Scan for the cell matching the given text and deliver its (X, Y) coordinate at center. 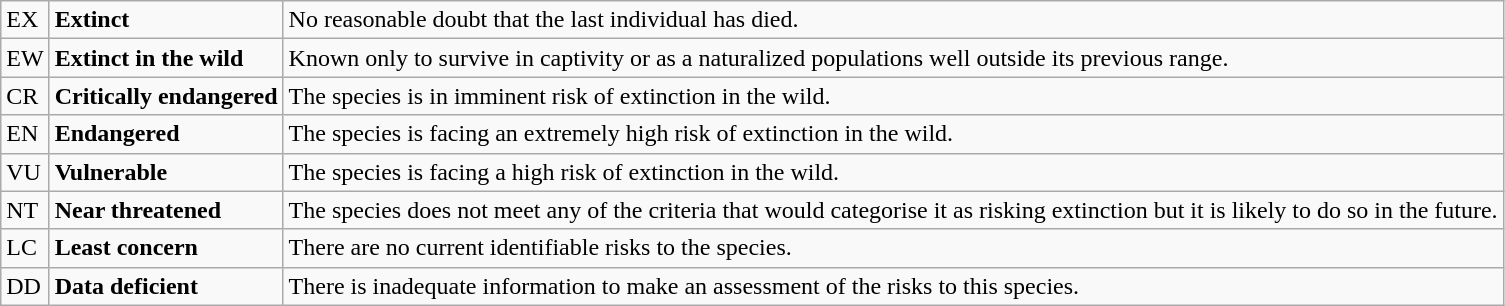
Least concern (166, 248)
Extinct in the wild (166, 58)
The species is facing an extremely high risk of extinction in the wild. (893, 134)
VU (25, 172)
NT (25, 210)
There is inadequate information to make an assessment of the risks to this species. (893, 286)
EW (25, 58)
Vulnerable (166, 172)
Data deficient (166, 286)
The species does not meet any of the criteria that would categorise it as risking extinction but it is likely to do so in the future. (893, 210)
No reasonable doubt that the last individual has died. (893, 20)
EX (25, 20)
The species is in imminent risk of extinction in the wild. (893, 96)
Endangered (166, 134)
There are no current identifiable risks to the species. (893, 248)
CR (25, 96)
Extinct (166, 20)
LC (25, 248)
DD (25, 286)
The species is facing a high risk of extinction in the wild. (893, 172)
Near threatened (166, 210)
EN (25, 134)
Known only to survive in captivity or as a naturalized populations well outside its previous range. (893, 58)
Critically endangered (166, 96)
